Locate the cell with the specified text and output its [X, Y] center coordinate. 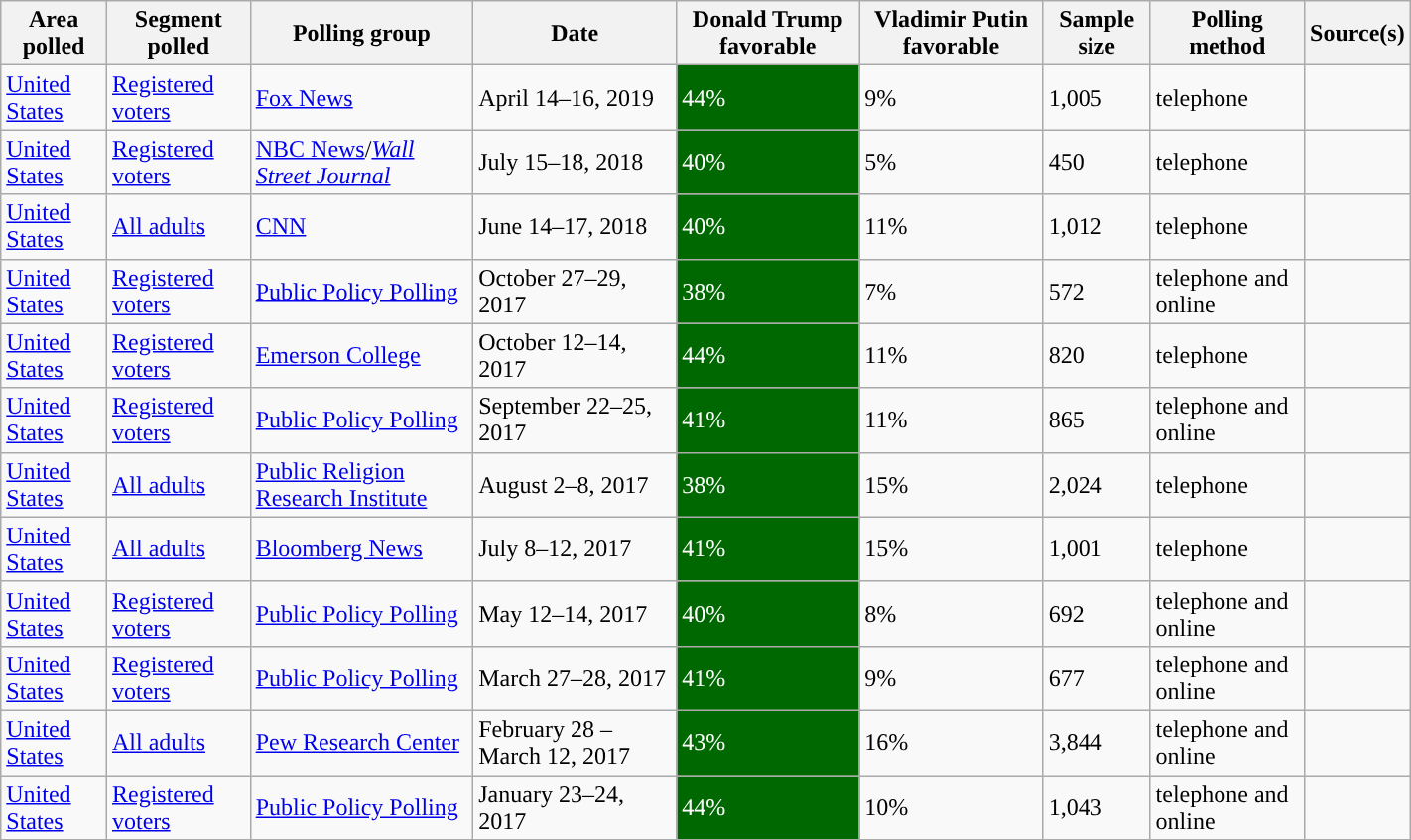
Emerson College [361, 355]
Bloomberg News [361, 549]
10% [951, 807]
October 27–29, 2017 [576, 292]
October 12–14, 2017 [576, 355]
1,001 [1096, 549]
43% [768, 742]
865 [1096, 420]
Pew Research Center [361, 742]
692 [1096, 613]
July 15–18, 2018 [576, 163]
February 28 – March 12, 2017 [576, 742]
8% [951, 613]
Donald Trump favorable [768, 34]
Date [576, 34]
January 23–24, 2017 [576, 807]
March 27–28, 2017 [576, 678]
677 [1096, 678]
April 14–16, 2019 [576, 97]
7% [951, 292]
5% [951, 163]
1,043 [1096, 807]
820 [1096, 355]
2,024 [1096, 484]
CNN [361, 226]
May 12–14, 2017 [576, 613]
Segment polled [179, 34]
572 [1096, 292]
Vladimir Putin favorable [951, 34]
June 14–17, 2018 [576, 226]
Sample size [1096, 34]
450 [1096, 163]
16% [951, 742]
3,844 [1096, 742]
August 2–8, 2017 [576, 484]
September 22–25, 2017 [576, 420]
July 8–12, 2017 [576, 549]
1,005 [1096, 97]
Polling method [1226, 34]
Source(s) [1357, 34]
1,012 [1096, 226]
Area polled [54, 34]
Fox News [361, 97]
NBC News/Wall Street Journal [361, 163]
Polling group [361, 34]
Public Religion Research Institute [361, 484]
